Detect which cell encompasses the target text, then output its [X, Y] center coordinate. 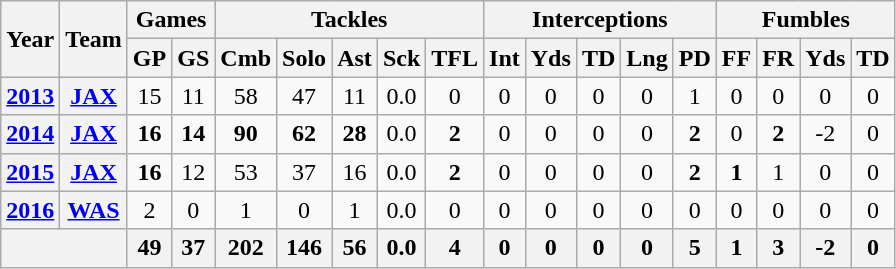
47 [304, 96]
Sck [401, 58]
FF [736, 58]
Int [505, 58]
2016 [30, 210]
Cmb [246, 58]
62 [304, 134]
Games [170, 20]
49 [149, 248]
146 [304, 248]
5 [694, 248]
Fumbles [806, 20]
GP [149, 58]
PD [694, 58]
GS [194, 58]
FR [778, 58]
Solo [304, 58]
2015 [30, 172]
58 [246, 96]
53 [246, 172]
Year [30, 39]
15 [149, 96]
3 [778, 248]
90 [246, 134]
Lng [647, 58]
Team [94, 39]
12 [194, 172]
28 [355, 134]
TFL [455, 58]
Interceptions [600, 20]
14 [194, 134]
56 [355, 248]
2013 [30, 96]
Ast [355, 58]
Tackles [350, 20]
2014 [30, 134]
WAS [94, 210]
4 [455, 248]
202 [246, 248]
